Identify which cell holds the provided text, then report its (X, Y) central coordinate. 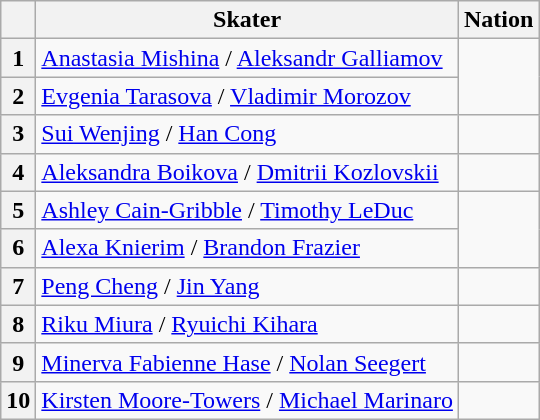
Peng Cheng / Jin Yang (248, 286)
Kirsten Moore-Towers / Michael Marinaro (248, 400)
Minerva Fabienne Hase / Nolan Seegert (248, 362)
Evgenia Tarasova / Vladimir Morozov (248, 96)
Riku Miura / Ryuichi Kihara (248, 324)
9 (18, 362)
7 (18, 286)
2 (18, 96)
8 (18, 324)
Skater (248, 20)
4 (18, 172)
3 (18, 134)
5 (18, 210)
1 (18, 58)
Aleksandra Boikova / Dmitrii Kozlovskii (248, 172)
10 (18, 400)
6 (18, 248)
Ashley Cain-Gribble / Timothy LeDuc (248, 210)
Anastasia Mishina / Aleksandr Galliamov (248, 58)
Alexa Knierim / Brandon Frazier (248, 248)
Nation (498, 20)
Sui Wenjing / Han Cong (248, 134)
